Pinpoint the cell where the given text exists, returning its (x, y) midpoint coordinate. 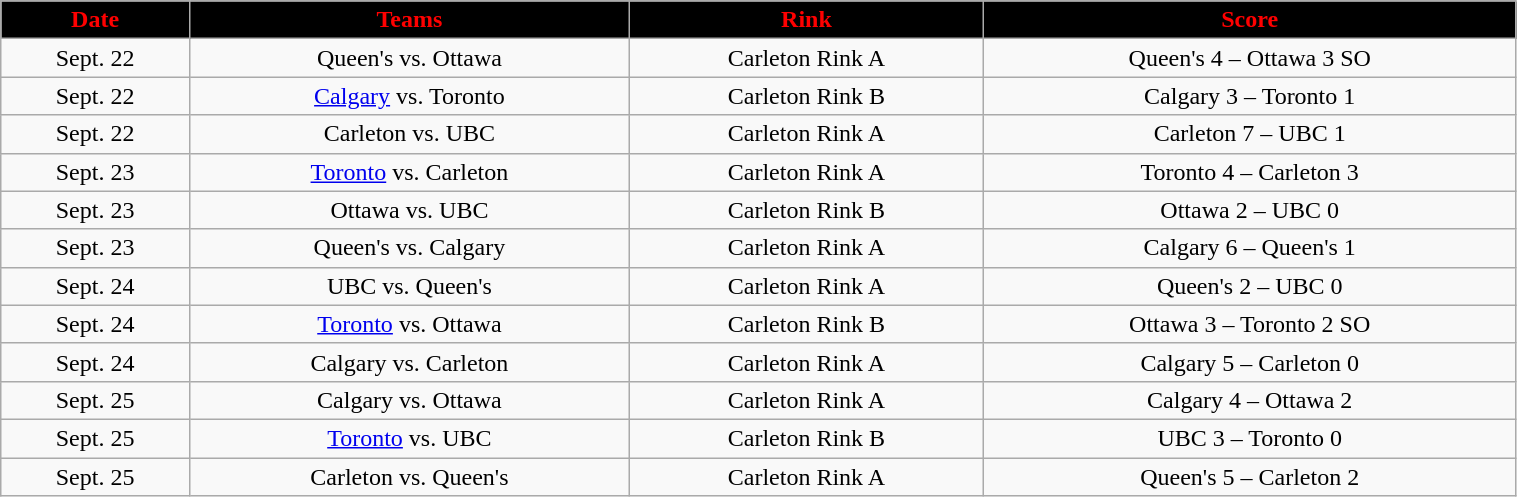
Queen's vs. Calgary (409, 248)
Calgary 4 – Ottawa 2 (1250, 400)
Toronto vs. Carleton (409, 172)
Calgary 5 – Carleton 0 (1250, 362)
UBC vs. Queen's (409, 286)
Ottawa 3 – Toronto 2 SO (1250, 324)
Calgary vs. Carleton (409, 362)
Calgary 6 – Queen's 1 (1250, 248)
Toronto vs. UBC (409, 438)
UBC 3 – Toronto 0 (1250, 438)
Calgary vs. Toronto (409, 96)
Teams (409, 20)
Queen's 5 – Carleton 2 (1250, 477)
Date (96, 20)
Carleton 7 – UBC 1 (1250, 134)
Ottawa 2 – UBC 0 (1250, 210)
Queen's 4 – Ottawa 3 SO (1250, 58)
Toronto 4 – Carleton 3 (1250, 172)
Score (1250, 20)
Calgary vs. Ottawa (409, 400)
Calgary 3 – Toronto 1 (1250, 96)
Carleton vs. UBC (409, 134)
Queen's 2 – UBC 0 (1250, 286)
Rink (806, 20)
Carleton vs. Queen's (409, 477)
Queen's vs. Ottawa (409, 58)
Ottawa vs. UBC (409, 210)
Toronto vs. Ottawa (409, 324)
